Determine the [X, Y] coordinate at the center of the cell enclosing the given text.  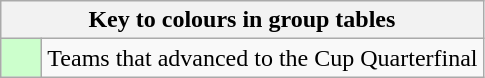
Teams that advanced to the Cup Quarterfinal [262, 58]
Key to colours in group tables [242, 20]
